Scan for the cell matching the given text and deliver its [x, y] coordinate at center. 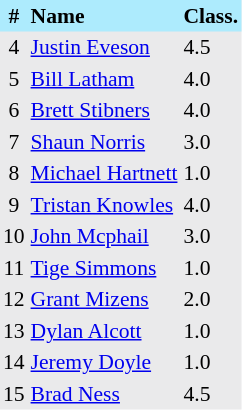
Tige Simmons [104, 268]
Grant Mizens [104, 300]
7 [14, 142]
10 [14, 236]
Name [104, 16]
8 [14, 174]
Brad Ness [104, 394]
15 [14, 394]
Bill Latham [104, 79]
13 [14, 331]
Class. [210, 16]
Jeremy Doyle [104, 362]
# [14, 16]
6 [14, 110]
5 [14, 79]
Dylan Alcott [104, 331]
2.0 [210, 300]
Shaun Norris [104, 142]
Brett Stibners [104, 110]
12 [14, 300]
Justin Eveson [104, 48]
11 [14, 268]
John Mcphail [104, 236]
Tristan Knowles [104, 205]
Michael Hartnett [104, 174]
14 [14, 362]
9 [14, 205]
4 [14, 48]
